Capture the cell that displays the provided text and extract its (X, Y) central coordinate. 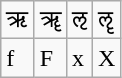
ऋ (18, 20)
F (50, 58)
ऌ (79, 20)
f (18, 58)
ॡ (106, 20)
x (79, 58)
X (106, 58)
ॠ (50, 20)
